Return (x, y) of the center of cell containing provided text 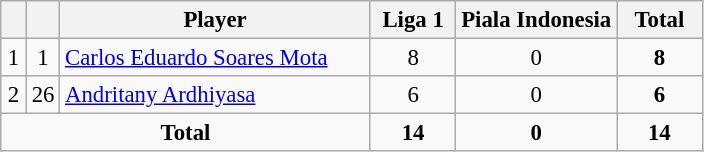
2 (14, 95)
26 (42, 95)
Liga 1 (413, 20)
Piala Indonesia (536, 20)
Player (216, 20)
Andritany Ardhiyasa (216, 95)
Carlos Eduardo Soares Mota (216, 58)
